Provide the (x, y) coordinate of the cell's center where the given text is located.  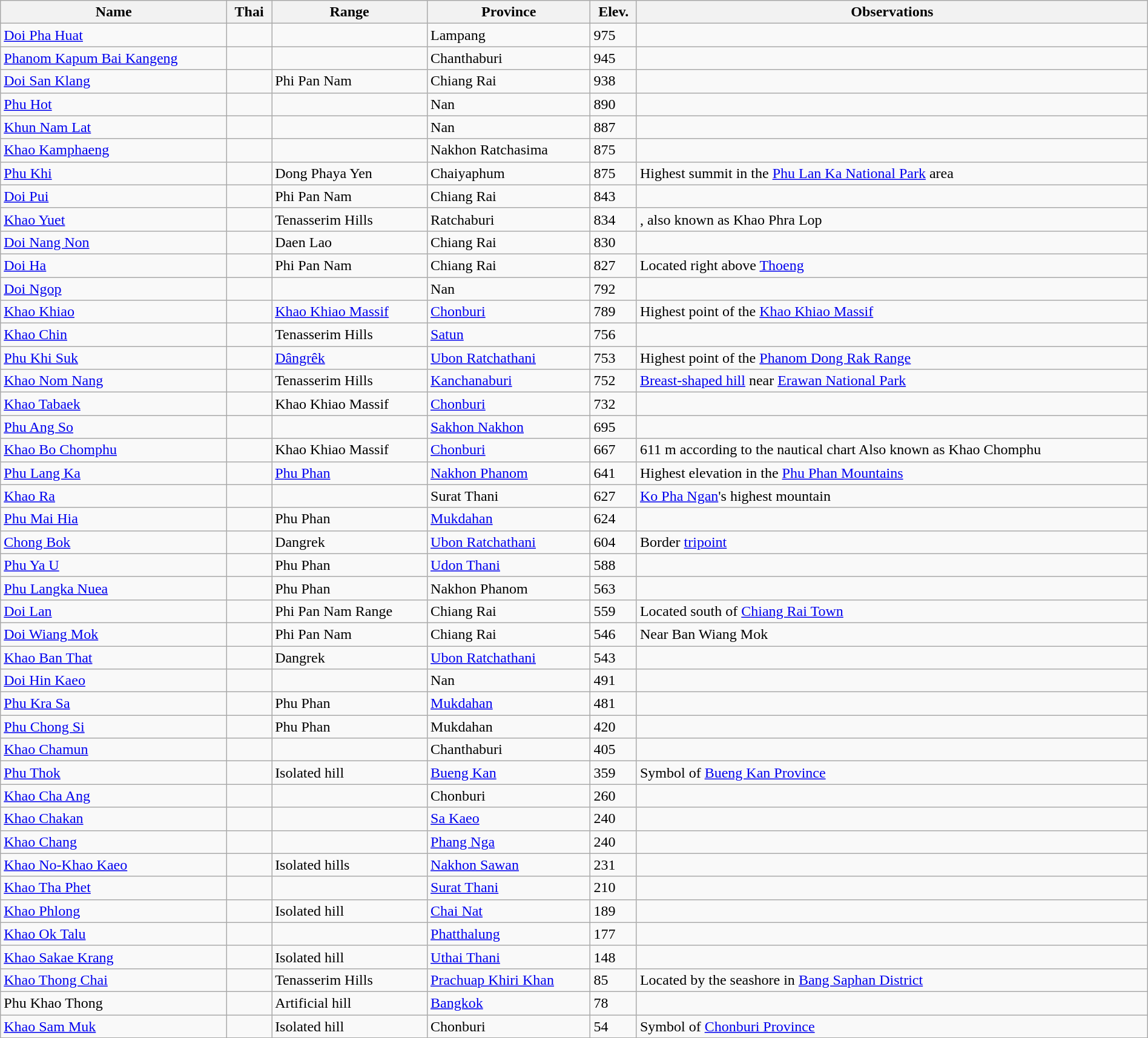
Located south of Chiang Rai Town (892, 611)
Doi Ngop (114, 289)
Bangkok (509, 1003)
Chong Bok (114, 542)
359 (614, 773)
Khao Chamun (114, 750)
Near Ban Wiang Mok (892, 634)
Satun (509, 335)
641 (614, 473)
Highest point of the Phanom Dong Rak Range (892, 358)
Doi Lan (114, 611)
78 (614, 1003)
Elev. (614, 12)
975 (614, 35)
Lampang (509, 35)
Phu Khi Suk (114, 358)
Doi Pui (114, 196)
Khao Chakan (114, 819)
843 (614, 196)
420 (614, 727)
Phu Mai Hia (114, 519)
827 (614, 265)
189 (614, 911)
Dângrêk (350, 358)
559 (614, 611)
Highest elevation in the Phu Phan Mountains (892, 473)
Located by the seashore in Bang Saphan District (892, 980)
Phu Langka Nuea (114, 588)
Udon Thani (509, 565)
945 (614, 58)
260 (614, 796)
Artificial hill (350, 1003)
Khao Kamphaeng (114, 150)
Located right above Thoeng (892, 265)
Khun Nam Lat (114, 127)
Phu Ang So (114, 427)
231 (614, 865)
491 (614, 681)
Doi Nang Non (114, 242)
695 (614, 427)
588 (614, 565)
Observations (892, 12)
563 (614, 588)
481 (614, 704)
Khao Tha Phet (114, 888)
890 (614, 104)
792 (614, 289)
Doi Ha (114, 265)
210 (614, 888)
627 (614, 496)
611 m according to the nautical chart Also known as Khao Chomphu (892, 450)
Phatthalung (509, 934)
Phu Kra Sa (114, 704)
756 (614, 335)
Ratchaburi (509, 219)
Isolated hills (350, 865)
Khao Sam Muk (114, 1026)
752 (614, 381)
177 (614, 934)
Highest summit in the Phu Lan Ka National Park area (892, 173)
Khao Chin (114, 335)
Khao Nom Nang (114, 381)
Range (350, 12)
624 (614, 519)
887 (614, 127)
Phu Khao Thong (114, 1003)
Daen Lao (350, 242)
Phu Lang Ka (114, 473)
830 (614, 242)
148 (614, 957)
Phu Ya U (114, 565)
546 (614, 634)
Highest point of the Khao Khiao Massif (892, 312)
Nakhon Sawan (509, 865)
Khao Khiao (114, 312)
Phang Nga (509, 842)
Phu Thok (114, 773)
Dong Phaya Yen (350, 173)
Khao Ok Talu (114, 934)
Khao Cha Ang (114, 796)
Prachuap Khiri Khan (509, 980)
Khao Phlong (114, 911)
Doi Wiang Mok (114, 634)
Sakhon Nakhon (509, 427)
Phu Khi (114, 173)
Phu Hot (114, 104)
753 (614, 358)
Breast-shaped hill near Erawan National Park (892, 381)
Khao Thong Chai (114, 980)
Phu Chong Si (114, 727)
54 (614, 1026)
Khao Sakae Krang (114, 957)
Khao Yuet (114, 219)
667 (614, 450)
543 (614, 657)
Kanchanaburi (509, 381)
Thai (249, 12)
604 (614, 542)
Chai Nat (509, 911)
Khao Tabaek (114, 404)
732 (614, 404)
Khao Ban That (114, 657)
Ko Pha Ngan's highest mountain (892, 496)
Bueng Kan (509, 773)
Khao Bo Chomphu (114, 450)
85 (614, 980)
938 (614, 81)
Khao No-Khao Kaeo (114, 865)
Uthai Thani (509, 957)
Nakhon Ratchasima (509, 150)
Symbol of Chonburi Province (892, 1026)
Province (509, 12)
Sa Kaeo (509, 819)
Phi Pan Nam Range (350, 611)
789 (614, 312)
Khao Chang (114, 842)
Name (114, 12)
Chaiyaphum (509, 173)
834 (614, 219)
Border tripoint (892, 542)
Khao Ra (114, 496)
Symbol of Bueng Kan Province (892, 773)
Doi Hin Kaeo (114, 681)
Doi Pha Huat (114, 35)
Phanom Kapum Bai Kangeng (114, 58)
, also known as Khao Phra Lop (892, 219)
405 (614, 750)
Doi San Klang (114, 81)
